Output the [x, y] coordinate of the center of the cell containing the given text.  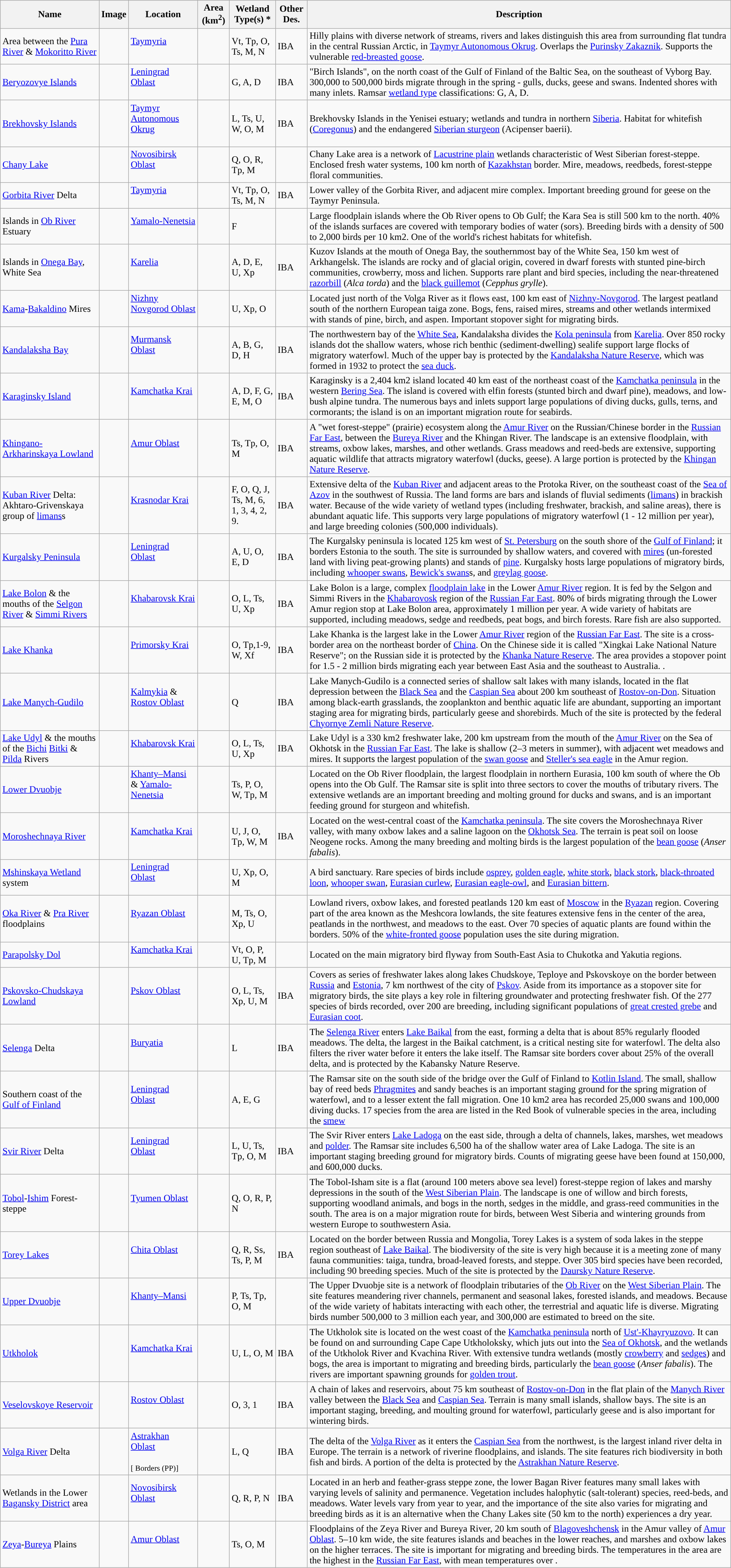
Taymyr Autonomous Okrug [163, 123]
A, D, F, G, E, M, O [253, 396]
G, A, D [253, 82]
L, Ts, U, W, O, M [253, 123]
Khanty–Mansi & Yamalo-Nenetsia [163, 789]
U, Xp, O, M [253, 877]
Islands in Ob River Estuary [50, 226]
Zeya-Bureya Plains [50, 1544]
A, D, E, U, Xp [253, 267]
U, Xp, O [253, 309]
Lake Manych-Gudilo [50, 702]
Area between the Pura River & Mokoritto River [50, 46]
Karelia [163, 267]
Location [163, 14]
Kama-Bakaldino Mires [50, 309]
Volga River Delta [50, 1451]
Wetland Type(s) * [253, 14]
Lake Khanka [50, 650]
A, U, O, E, D [253, 557]
F, O, Q, J, Ts, M, 6,1, 3, 4, 2, 9. [253, 505]
Chita Oblast [163, 1255]
Murmansk Oblast [163, 350]
Lake Udyl & the mouths of the Bichi Bitki & Pilda Rivers [50, 748]
L, U, Ts, Tp, O, M [253, 1151]
Tobol-Ishim Forest-steppe [50, 1203]
Rostov Oblast [163, 1405]
Nizhny Novgorod Oblast [163, 309]
Chany Lake [50, 164]
Astrakhan Oblast[ Borders (PP)] [163, 1451]
Area (km2) [213, 14]
A, B, G, D, H [253, 350]
Wetlands in the Lower Bagansky District area [50, 1498]
Upper Dvuobje [50, 1301]
Pskovsko-Chudskaya Lowland [50, 996]
A, E, G [253, 1100]
Beryozovye Islands [50, 82]
M, Ts, O, Xp, U [253, 919]
Khanty–Mansi [163, 1301]
Torey Lakes [50, 1255]
Gorbita River Delta [50, 195]
L, Q [253, 1451]
Southern coast of the Gulf of Finland [50, 1100]
Svir River Delta [50, 1151]
Oka River & Pra River floodplains [50, 919]
Q, R, P, N [253, 1498]
Located on the main migratory bird flyway from South-East Asia to Chukotka and Yakutia regions. [519, 955]
U, L, O, M [253, 1353]
Veselovskoye Reservoir [50, 1405]
Khingano-Arkharinskaya Lowland [50, 448]
Lower valley of the Gorbita River, and adjacent mire complex. Important breeding ground for geese on the Taymyr Peninsula. [519, 195]
Karaginsky Island [50, 396]
O, L, Ts, Xp, U, M [253, 996]
Parapolsky Dol [50, 955]
Kuban River Delta: Akhtaro-Grivenskaya group of limanss [50, 505]
Islands in Onega Bay, White Sea [50, 267]
Moroshechnaya River [50, 836]
Ts, O, M [253, 1544]
Utkholok [50, 1353]
Yamalo-Nenetsia [163, 226]
Kandalaksha Bay [50, 350]
Lake Bolon & the mouths of the Selgon River & Simmi Rivers [50, 603]
Ts, P, O, W, Tp, M [253, 789]
F [253, 226]
Other Des. [292, 14]
U, J, O, Tp, W, M [253, 836]
Q [253, 702]
Description [519, 14]
Vt, O, P, U, Tp, M [253, 955]
Brekhovsky Islands [50, 123]
P, Ts, Tp, O, M [253, 1301]
Krasnodar Krai [163, 505]
Buryatia [163, 1048]
Tyumen Oblast [163, 1203]
Q, O, R, P, N [253, 1203]
Kalmykia & Rostov Oblast [163, 702]
Primorsky Krai [163, 650]
Mshinskaya Wetland system [50, 877]
O, Tp,1-9, W, Xf [253, 650]
Image [114, 14]
Q, R, Ss, Ts, P, M [253, 1255]
Lower Dvuobje [50, 789]
Selenga Delta [50, 1048]
O, 3, 1 [253, 1405]
Name [50, 14]
L [253, 1048]
Ryazan Oblast [163, 919]
Kurgalsky Peninsula [50, 557]
Ts, Tp, O, M [253, 448]
Q, O, R, Tp, M [253, 164]
Pskov Oblast [163, 996]
